Detect which cell encompasses the target text, then output its (X, Y) center coordinate. 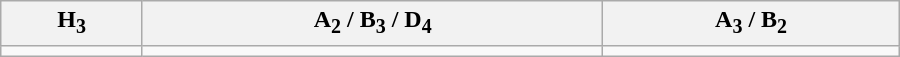
A2 / B3 / D4 (372, 23)
H3 (72, 23)
A3 / B2 (751, 23)
